Extract the [x, y] coordinate from the center of the cell holding the provided text.  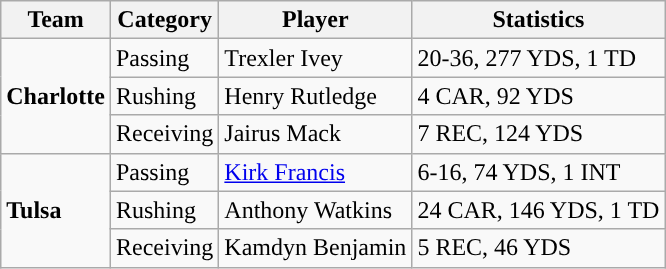
Trexler Ivey [316, 58]
Charlotte [56, 96]
6-16, 74 YDS, 1 INT [538, 172]
Tulsa [56, 210]
Kirk Francis [316, 172]
Team [56, 20]
20-36, 277 YDS, 1 TD [538, 58]
4 CAR, 92 YDS [538, 96]
7 REC, 124 YDS [538, 134]
Player [316, 20]
Jairus Mack [316, 134]
Statistics [538, 20]
5 REC, 46 YDS [538, 248]
24 CAR, 146 YDS, 1 TD [538, 210]
Kamdyn Benjamin [316, 248]
Anthony Watkins [316, 210]
Category [164, 20]
Henry Rutledge [316, 96]
